Scan for the cell matching the given text and deliver its [x, y] coordinate at center. 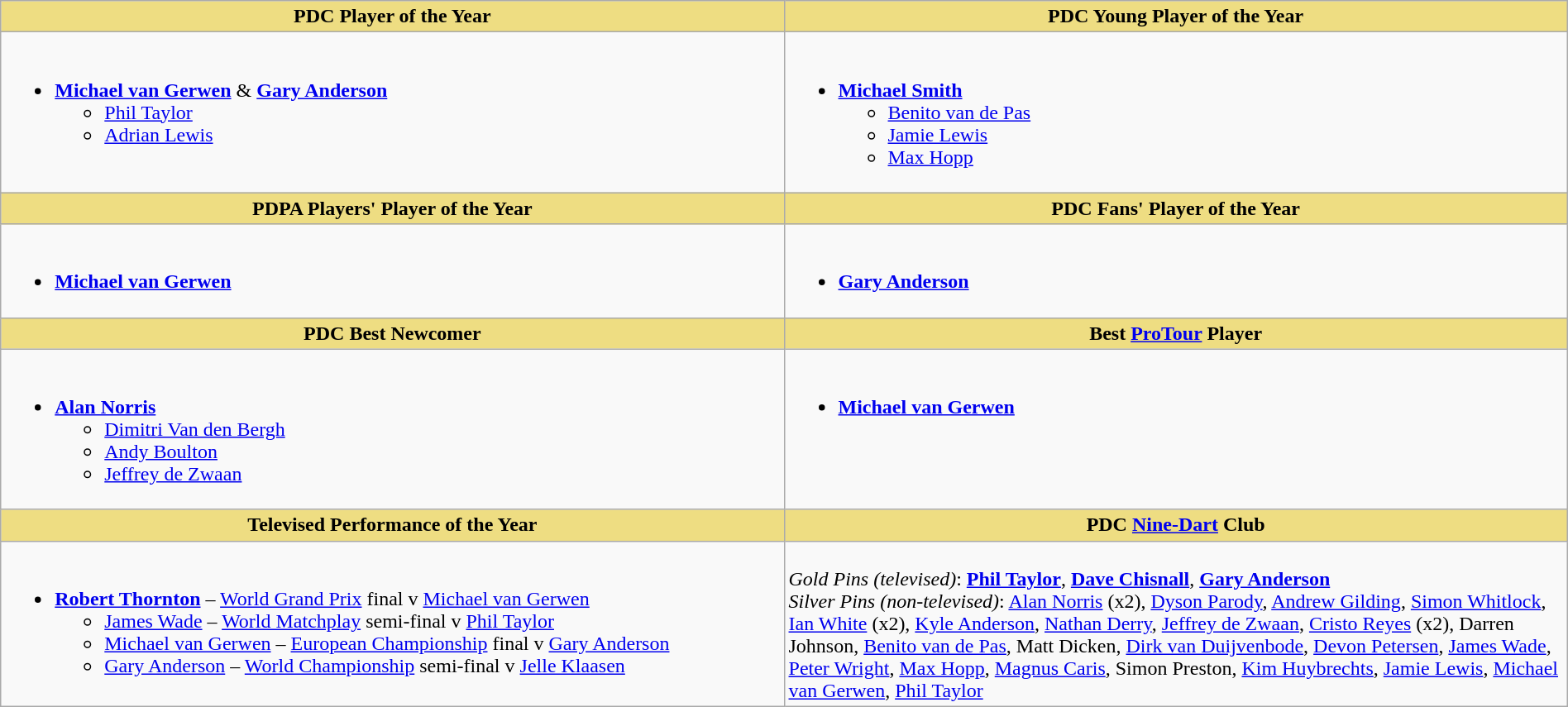
Gary Anderson [1176, 271]
PDC Fans' Player of the Year [1176, 208]
PDPA Players' Player of the Year [392, 208]
PDC Young Player of the Year [1176, 17]
Michael van Gerwen & Gary AndersonPhil TaylorAdrian Lewis [392, 112]
Best ProTour Player [1176, 333]
Televised Performance of the Year [392, 525]
PDC Player of the Year [392, 17]
PDC Nine-Dart Club [1176, 525]
Michael SmithBenito van de PasJamie LewisMax Hopp [1176, 112]
PDC Best Newcomer [392, 333]
Alan NorrisDimitri Van den BerghAndy BoultonJeffrey de Zwaan [392, 429]
